Provide the [x, y] coordinate of the cell's center where the given text is located.  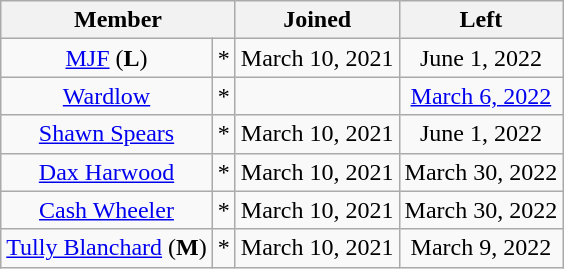
March 9, 2022 [481, 248]
March 6, 2022 [481, 96]
Member [118, 20]
Dax Harwood [107, 172]
Cash Wheeler [107, 210]
Shawn Spears [107, 134]
MJF (L) [107, 58]
Tully Blanchard (M) [107, 248]
Joined [317, 20]
Wardlow [107, 96]
Left [481, 20]
